Pinpoint the cell where the given text exists, returning its (x, y) midpoint coordinate. 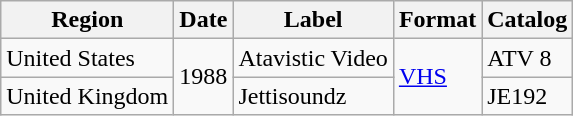
VHS (437, 77)
United States (88, 58)
Format (437, 20)
Label (313, 20)
Jettisoundz (313, 96)
United Kingdom (88, 96)
1988 (204, 77)
Atavistic Video (313, 58)
Catalog (528, 20)
Region (88, 20)
JE192 (528, 96)
Date (204, 20)
ATV 8 (528, 58)
